Capture the cell that displays the provided text and extract its [x, y] central coordinate. 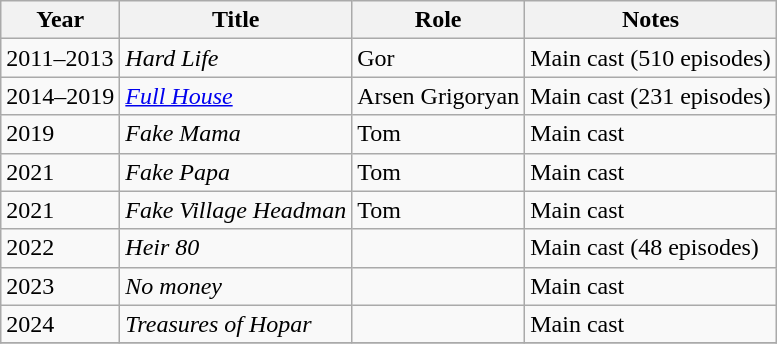
2023 [60, 286]
Role [438, 20]
Fake Papa [236, 172]
Full House [236, 96]
2014–2019 [60, 96]
Year [60, 20]
2024 [60, 324]
Main cast (231 episodes) [651, 96]
Hard Life [236, 58]
Fake Village Headman [236, 210]
2022 [60, 248]
Main cast (48 episodes) [651, 248]
No money [236, 286]
Notes [651, 20]
Main cast (510 episodes) [651, 58]
Heir 80 [236, 248]
2019 [60, 134]
Fake Mama [236, 134]
Gor [438, 58]
2011–2013 [60, 58]
Treasures of Hopar [236, 324]
Arsen Grigoryan [438, 96]
Title [236, 20]
